Extract the [x, y] coordinate from the center of the cell holding the provided text.  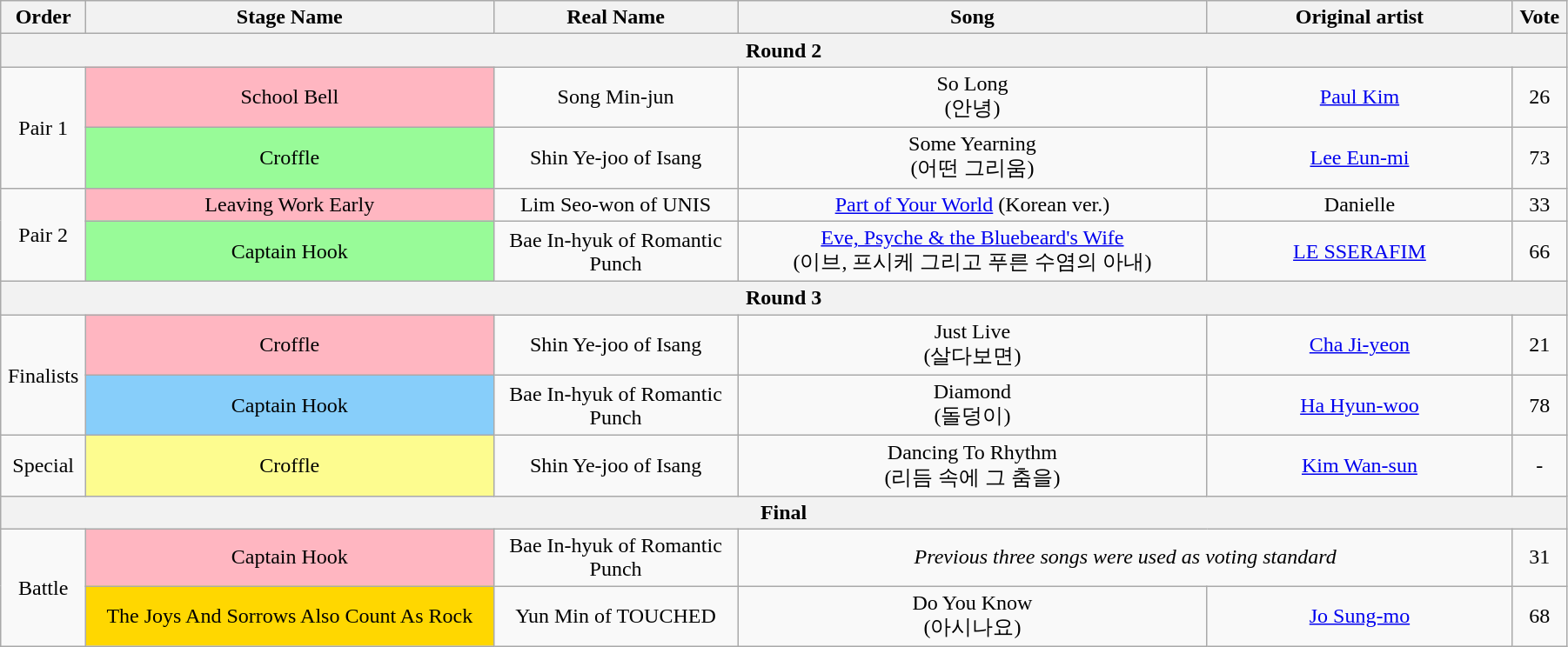
31 [1539, 557]
Dancing To Rhythm(리듬 속에 그 춤을) [973, 466]
Some Yearning(어떤 그리움) [973, 157]
Paul Kim [1359, 97]
Song Min-jun [616, 97]
73 [1539, 157]
33 [1539, 204]
So Long(안녕) [973, 97]
Order [44, 17]
School Bell [290, 97]
Vote [1539, 17]
Yun Min of TOUCHED [616, 617]
Kim Wan-sun [1359, 466]
Lee Eun-mi [1359, 157]
Round 2 [784, 50]
Leaving Work Early [290, 204]
Diamond(돌덩이) [973, 405]
66 [1539, 251]
- [1539, 466]
Previous three songs were used as voting standard [1125, 557]
Stage Name [290, 17]
Jo Sung-mo [1359, 617]
Final [784, 512]
Do You Know(아시나요) [973, 617]
Finalists [44, 376]
Special [44, 466]
Danielle [1359, 204]
The Joys And Sorrows Also Count As Rock [290, 617]
Pair 2 [44, 235]
Cha Ji-yeon [1359, 345]
Eve, Psyche & the Bluebeard's Wife(이브, 프시케 그리고 푸른 수염의 아내) [973, 251]
Song [973, 17]
26 [1539, 97]
Ha Hyun-woo [1359, 405]
Round 3 [784, 298]
Battle [44, 588]
68 [1539, 617]
21 [1539, 345]
LE SSERAFIM [1359, 251]
Lim Seo-won of UNIS [616, 204]
Just Live(살다보면) [973, 345]
Part of Your World (Korean ver.) [973, 204]
Real Name [616, 17]
78 [1539, 405]
Original artist [1359, 17]
Pair 1 [44, 127]
